Search for the cell housing the specified text and yield its [X, Y] center coordinate. 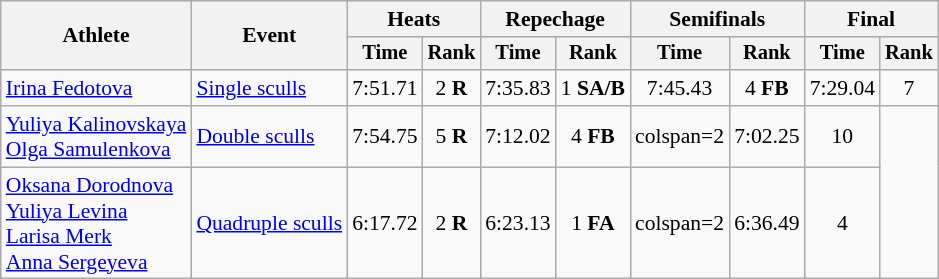
Irina Fedotova [96, 88]
Heats [414, 19]
6:23.13 [518, 223]
Athlete [96, 36]
7:02.25 [766, 136]
6:17.72 [384, 223]
10 [842, 136]
Single sculls [269, 88]
Yuliya KalinovskayaOlga Samulenkova [96, 136]
7 [909, 88]
Double sculls [269, 136]
Repechage [555, 19]
Final [872, 19]
7:12.02 [518, 136]
4 [842, 223]
Oksana DorodnovaYuliya LevinaLarisa MerkAnna Sergeyeva [96, 223]
7:35.83 [518, 88]
7:45.43 [680, 88]
7:29.04 [842, 88]
1 FA [593, 223]
6:36.49 [766, 223]
Quadruple sculls [269, 223]
7:54.75 [384, 136]
5 R [452, 136]
7:51.71 [384, 88]
1 SA/B [593, 88]
Event [269, 36]
Semifinals [718, 19]
